Output the (X, Y) coordinate of the center of the cell containing the given text.  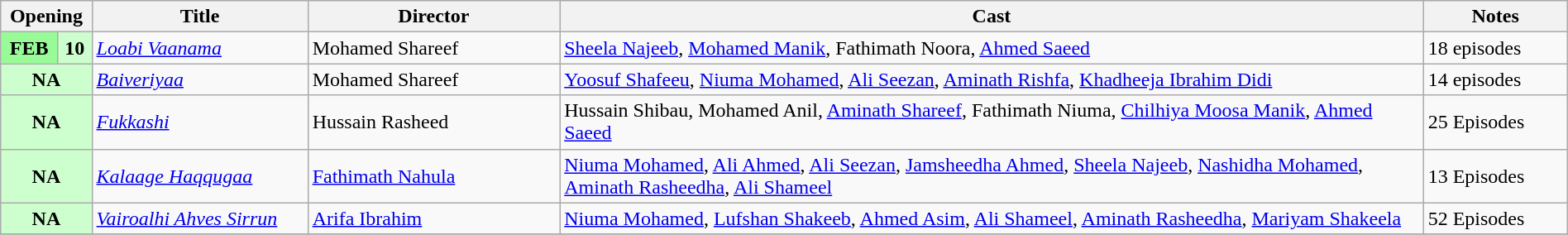
Notes (1495, 17)
Fathimath Nahula (433, 175)
Baiveriyaa (200, 79)
10 (74, 48)
52 Episodes (1495, 218)
18 episodes (1495, 48)
Hussain Rasheed (433, 122)
Title (200, 17)
Cast (992, 17)
Loabi Vaanama (200, 48)
Hussain Shibau, Mohamed Anil, Aminath Shareef, Fathimath Niuma, Chilhiya Moosa Manik, Ahmed Saeed (992, 122)
Yoosuf Shafeeu, Niuma Mohamed, Ali Seezan, Aminath Rishfa, Khadheeja Ibrahim Didi (992, 79)
FEB (30, 48)
25 Episodes (1495, 122)
Fukkashi (200, 122)
Niuma Mohamed, Ali Ahmed, Ali Seezan, Jamsheedha Ahmed, Sheela Najeeb, Nashidha Mohamed, Aminath Rasheedha, Ali Shameel (992, 175)
Kalaage Haqqugaa (200, 175)
Director (433, 17)
Arifa Ibrahim (433, 218)
14 episodes (1495, 79)
13 Episodes (1495, 175)
Sheela Najeeb, Mohamed Manik, Fathimath Noora, Ahmed Saeed (992, 48)
Niuma Mohamed, Lufshan Shakeeb, Ahmed Asim, Ali Shameel, Aminath Rasheedha, Mariyam Shakeela (992, 218)
Vairoalhi Ahves Sirrun (200, 218)
Opening (46, 17)
